Search for the cell housing the specified text and yield its [X, Y] center coordinate. 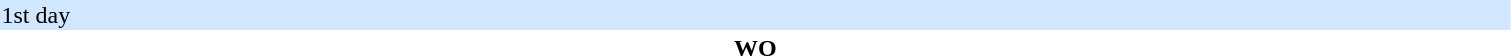
1st day [756, 15]
